Identify which cell holds the provided text, then report its [X, Y] central coordinate. 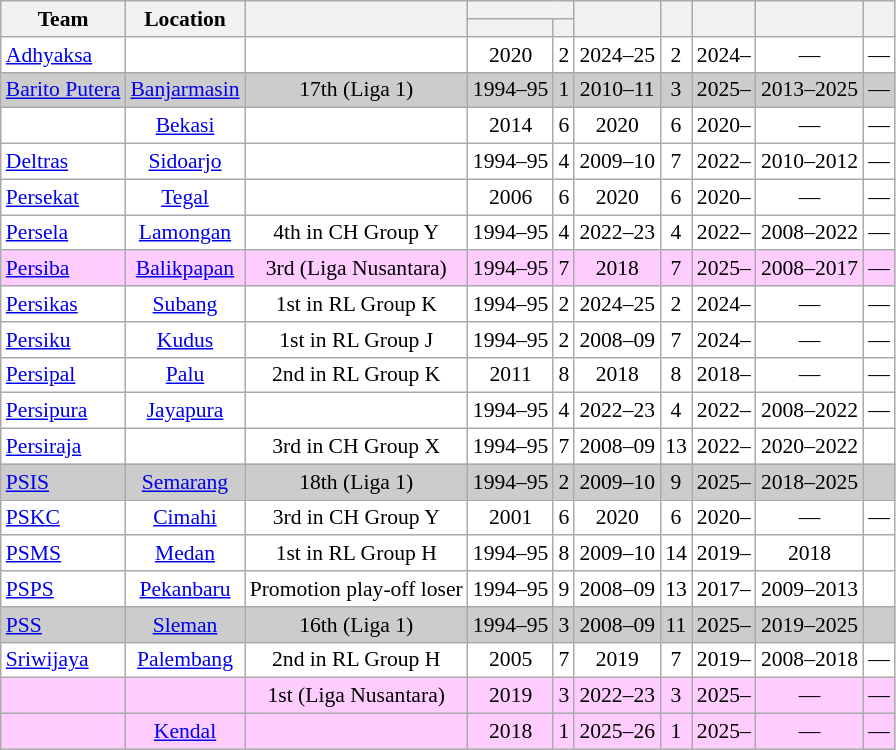
Palu [184, 375]
2008–2018 [810, 660]
17th (Liga 1) [356, 90]
2008–2017 [810, 269]
Location [184, 19]
1st (Liga Nusantara) [356, 696]
Deltras [64, 162]
2nd in RL Group K [356, 375]
Persela [64, 233]
Team [64, 19]
Promotion play-off loser [356, 589]
4th in CH Group Y [356, 233]
2006 [511, 197]
Sidoarjo [184, 162]
Medan [184, 554]
1st in RL Group J [356, 340]
Jayapura [184, 411]
Adhyaksa [64, 55]
2014 [511, 126]
16th (Liga 1) [356, 625]
Persipura [64, 411]
Kendal [184, 732]
2010–2012 [810, 162]
2025–26 [617, 732]
18th (Liga 1) [356, 482]
Persiba [64, 269]
2018–2025 [810, 482]
2nd in RL Group H [356, 660]
Subang [184, 304]
Persipal [64, 375]
Bekasi [184, 126]
Persiraja [64, 447]
Pekanbaru [184, 589]
Tegal [184, 197]
2017– [724, 589]
PSS [64, 625]
Semarang [184, 482]
Palembang [184, 660]
2009–2013 [810, 589]
3rd in CH Group X [356, 447]
2005 [511, 660]
3rd in CH Group Y [356, 518]
Persekat [64, 197]
2019–2025 [810, 625]
2011 [511, 375]
Banjarmasin [184, 90]
PSIS [64, 482]
Sriwijaya [64, 660]
Persiku [64, 340]
3rd (Liga Nusantara) [356, 269]
14 [676, 554]
Persikas [64, 304]
11 [676, 625]
1st in RL Group H [356, 554]
1st in RL Group K [356, 304]
2001 [511, 518]
PSMS [64, 554]
PSPS [64, 589]
PSKC [64, 518]
Kudus [184, 340]
2018– [724, 375]
Balikpapan [184, 269]
2013–2025 [810, 90]
Cimahi [184, 518]
2020–2022 [810, 447]
Barito Putera [64, 90]
2010–11 [617, 90]
Lamongan [184, 233]
Sleman [184, 625]
